Identify which cell holds the provided text, then report its (x, y) central coordinate. 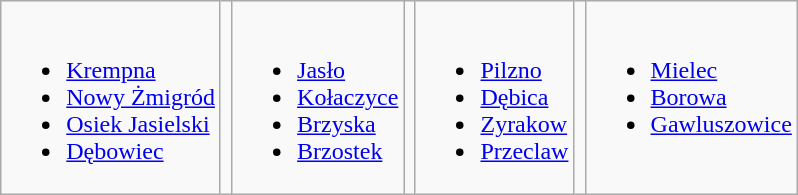
PilznoDębicaZyrakowPrzeclaw (494, 98)
MielecBorowaGawluszowice (691, 98)
JasłoKołaczyceBrzyskaBrzostek (318, 98)
KrempnaNowy ŻmigródOsiek JasielskiDębowiec (111, 98)
